Capture the cell that displays the provided text and extract its (x, y) central coordinate. 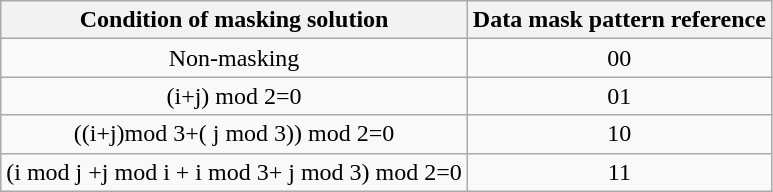
10 (619, 134)
((i+j)mod 3+( j mod 3)) mod 2=0 (234, 134)
00 (619, 58)
Non-masking (234, 58)
Condition of masking solution (234, 20)
Data mask pattern reference (619, 20)
11 (619, 172)
(i mod j +j mod i + i mod 3+ j mod 3) mod 2=0 (234, 172)
01 (619, 96)
(i+j) mod 2=0 (234, 96)
